Provide the [x, y] coordinate of the cell's center where the given text is located.  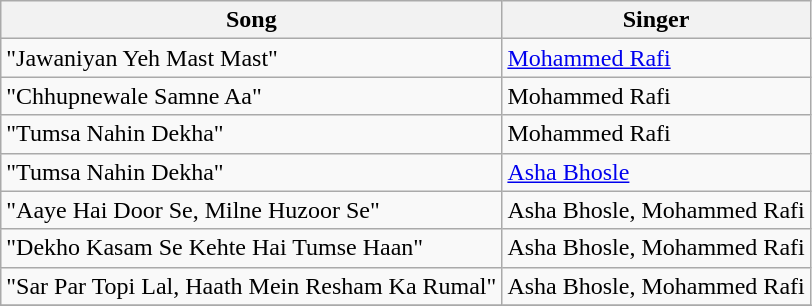
Asha Bhosle [656, 172]
"Jawaniyan Yeh Mast Mast" [252, 58]
"Aaye Hai Door Se, Milne Huzoor Se" [252, 210]
Singer [656, 20]
Song [252, 20]
"Sar Par Topi Lal, Haath Mein Resham Ka Rumal" [252, 286]
"Chhupnewale Samne Aa" [252, 96]
"Dekho Kasam Se Kehte Hai Tumse Haan" [252, 248]
